Determine the (x, y) coordinate at the center of the cell enclosing the given text.  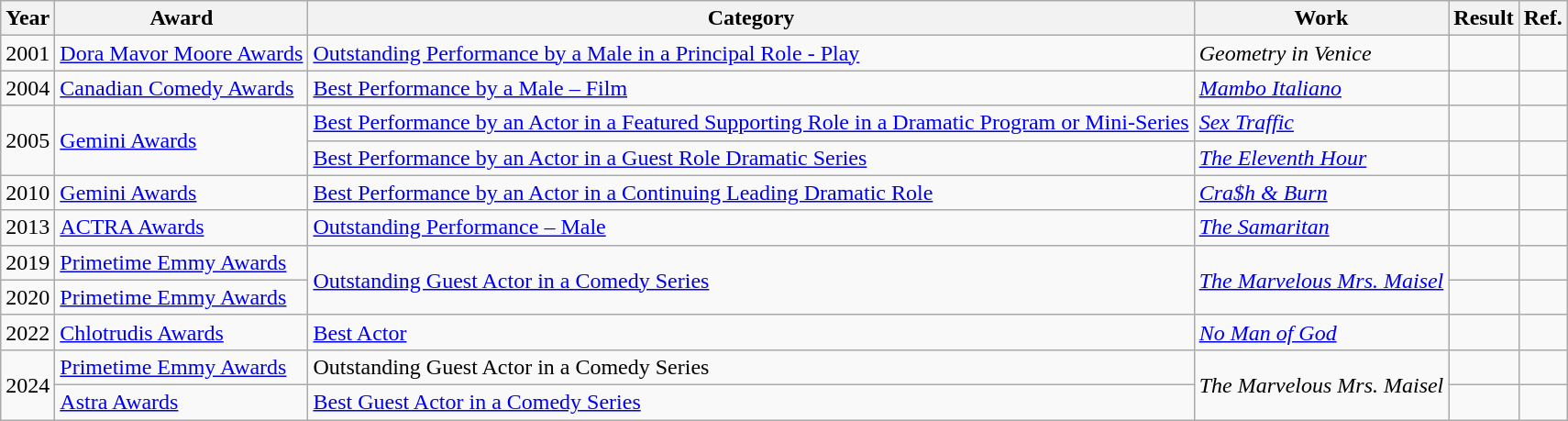
Work (1321, 18)
2005 (28, 140)
Outstanding Performance – Male (751, 227)
Best Performance by an Actor in a Featured Supporting Role in a Dramatic Program or Mini-Series (751, 123)
Sex Traffic (1321, 123)
Year (28, 18)
2001 (28, 53)
Canadian Comedy Awards (182, 88)
Mambo Italiano (1321, 88)
2020 (28, 297)
2022 (28, 332)
The Samaritan (1321, 227)
Dora Mavor Moore Awards (182, 53)
Category (751, 18)
2024 (28, 384)
Best Guest Actor in a Comedy Series (751, 402)
No Man of God (1321, 332)
Award (182, 18)
Best Performance by an Actor in a Guest Role Dramatic Series (751, 158)
Geometry in Venice (1321, 53)
2010 (28, 193)
Best Performance by a Male – Film (751, 88)
The Eleventh Hour (1321, 158)
Astra Awards (182, 402)
Chlotrudis Awards (182, 332)
Ref. (1542, 18)
2004 (28, 88)
2013 (28, 227)
Result (1484, 18)
ACTRA Awards (182, 227)
Cra$h & Burn (1321, 193)
2019 (28, 262)
Best Actor (751, 332)
Best Performance by an Actor in a Continuing Leading Dramatic Role (751, 193)
Outstanding Performance by a Male in a Principal Role - Play (751, 53)
